Determine the (X, Y) coordinate at the center of the cell enclosing the given text.  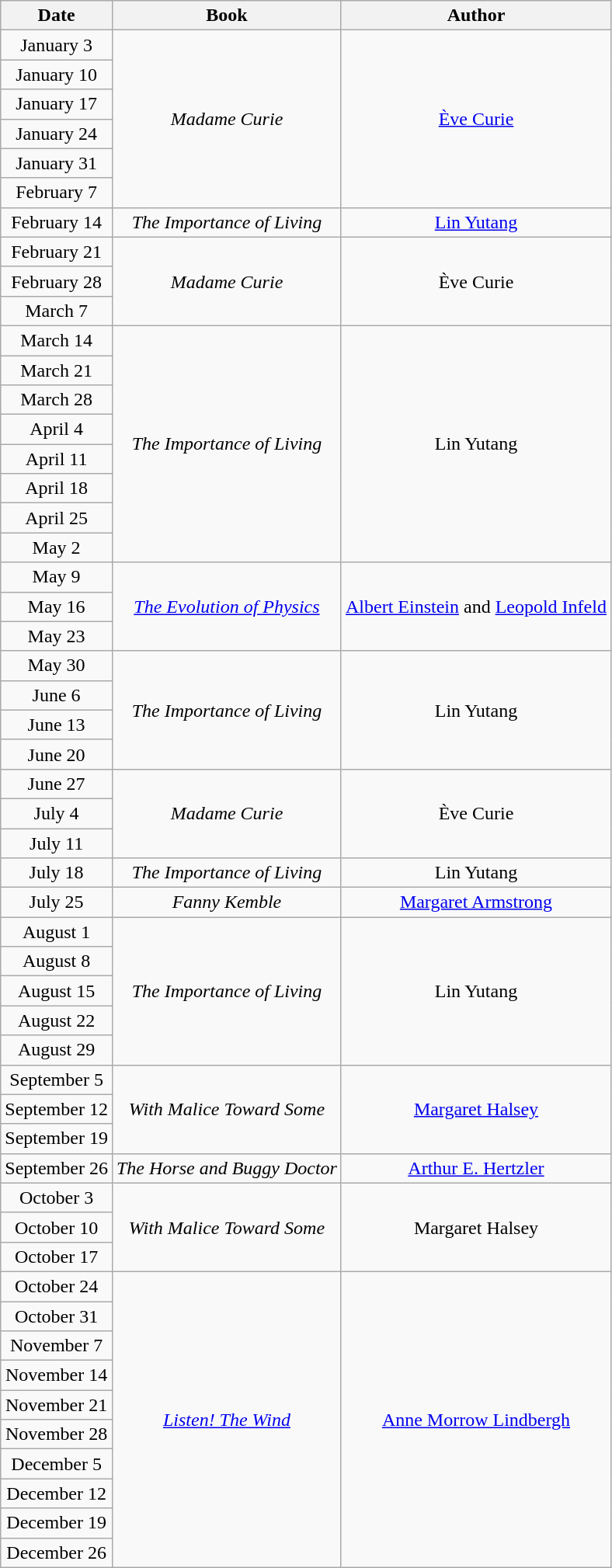
September 12 (57, 1109)
May 16 (57, 607)
June 6 (57, 695)
May 2 (57, 548)
March 21 (57, 370)
Book (227, 16)
September 26 (57, 1168)
September 5 (57, 1080)
May 9 (57, 577)
Albert Einstein and Leopold Infeld (475, 607)
December 26 (57, 1552)
November 28 (57, 1434)
February 21 (57, 252)
October 3 (57, 1198)
September 19 (57, 1139)
October 24 (57, 1286)
January 31 (57, 163)
August 29 (57, 1050)
March 28 (57, 400)
March 7 (57, 311)
January 10 (57, 75)
January 3 (57, 45)
July 4 (57, 813)
October 10 (57, 1227)
January 24 (57, 134)
August 8 (57, 961)
July 18 (57, 873)
The Evolution of Physics (227, 607)
May 30 (57, 666)
August 1 (57, 932)
June 13 (57, 725)
The Horse and Buggy Doctor (227, 1168)
Margaret Armstrong (475, 902)
Date (57, 16)
November 21 (57, 1405)
July 25 (57, 902)
November 14 (57, 1375)
November 7 (57, 1346)
Arthur E. Hertzler (475, 1168)
October 31 (57, 1316)
December 5 (57, 1464)
August 15 (57, 991)
August 22 (57, 1020)
October 17 (57, 1257)
January 17 (57, 104)
May 23 (57, 636)
February 14 (57, 222)
April 4 (57, 429)
Anne Morrow Lindbergh (475, 1420)
April 11 (57, 459)
March 14 (57, 340)
April 18 (57, 488)
Fanny Kemble (227, 902)
February 7 (57, 193)
Author (475, 16)
April 25 (57, 518)
December 19 (57, 1523)
June 20 (57, 754)
July 11 (57, 843)
June 27 (57, 784)
February 28 (57, 281)
December 12 (57, 1493)
Listen! The Wind (227, 1420)
